For the text-containing cell, return its midpoint in [x, y] coordinate format. 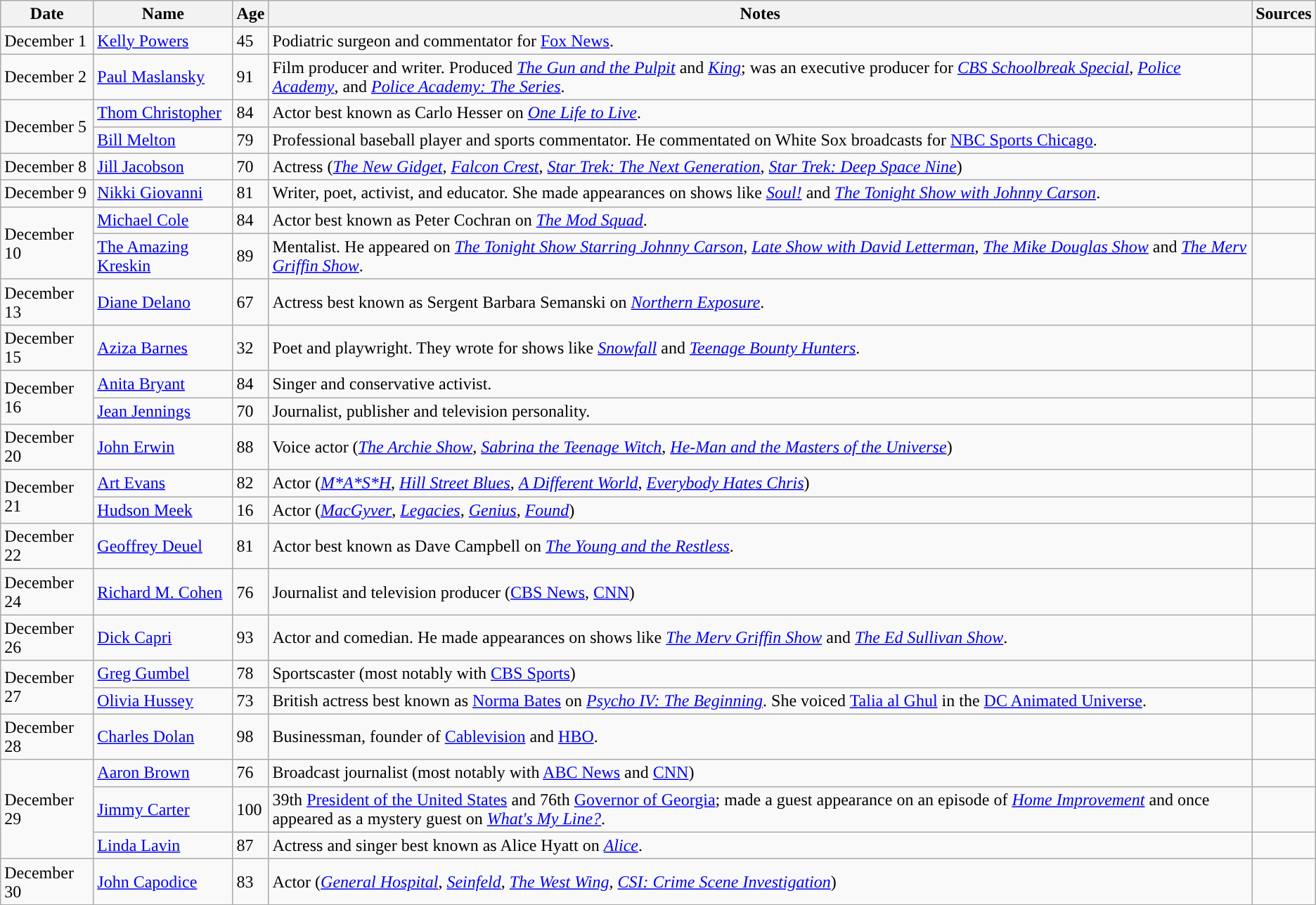
83 [250, 881]
16 [250, 510]
December 8 [47, 167]
December 21 [47, 497]
78 [250, 674]
88 [250, 447]
Voice actor (The Archie Show, Sabrina the Teenage Witch, He-Man and the Masters of the Universe) [761, 447]
Podiatric surgeon and commentator for Fox News. [761, 41]
Bill Melton [163, 140]
British actress best known as Norma Bates on Psycho IV: The Beginning. She voiced Talia al Ghul in the DC Animated Universe. [761, 701]
December 28 [47, 736]
Actor and comedian. He made appearances on shows like The Merv Griffin Show and The Ed Sullivan Show. [761, 638]
Jimmy Carter [163, 809]
79 [250, 140]
Geoffrey Deuel [163, 547]
Aaron Brown [163, 773]
Olivia Hussey [163, 701]
December 26 [47, 638]
John Erwin [163, 447]
45 [250, 41]
Actor best known as Carlo Hesser on One Life to Live. [761, 113]
Jean Jennings [163, 411]
Diane Delano [163, 302]
Dick Capri [163, 638]
December 20 [47, 447]
Mentalist. He appeared on The Tonight Show Starring Johnny Carson, Late Show with David Letterman, The Mike Douglas Show and The Merv Griffin Show. [761, 256]
Notes [761, 14]
Greg Gumbel [163, 674]
Professional baseball player and sports commentator. He commentated on White Sox broadcasts for NBC Sports Chicago. [761, 140]
Kelly Powers [163, 41]
Writer, poet, activist, and educator. She made appearances on shows like Soul! and The Tonight Show with Johnny Carson. [761, 193]
Michael Cole [163, 220]
73 [250, 701]
John Capodice [163, 881]
98 [250, 736]
Sources [1284, 14]
December 9 [47, 193]
Actor best known as Dave Campbell on The Young and the Restless. [761, 547]
Richard M. Cohen [163, 592]
93 [250, 638]
Actress and singer best known as Alice Hyatt on Alice. [761, 845]
December 22 [47, 547]
December 5 [47, 126]
67 [250, 302]
Age [250, 14]
Actor (MacGyver, Legacies, Genius, Found) [761, 510]
Singer and conservative activist. [761, 384]
91 [250, 77]
December 30 [47, 881]
The Amazing Kreskin [163, 256]
December 27 [47, 687]
Thom Christopher [163, 113]
Actor best known as Peter Cochran on The Mod Squad. [761, 220]
Nikki Giovanni [163, 193]
December 2 [47, 77]
Name [163, 14]
Anita Bryant [163, 384]
Linda Lavin [163, 845]
December 24 [47, 592]
Charles Dolan [163, 736]
December 29 [47, 809]
Broadcast journalist (most notably with ABC News and CNN) [761, 773]
December 15 [47, 347]
Businessman, founder of Cablevision and HBO. [761, 736]
Paul Maslansky [163, 77]
December 13 [47, 302]
December 1 [47, 41]
82 [250, 483]
Date [47, 14]
Aziza Barnes [163, 347]
Sportscaster (most notably with CBS Sports) [761, 674]
Actress (The New Gidget, Falcon Crest, Star Trek: The Next Generation, Star Trek: Deep Space Nine) [761, 167]
100 [250, 809]
32 [250, 347]
Hudson Meek [163, 510]
Jill Jacobson [163, 167]
Actress best known as Sergent Barbara Semanski on Northern Exposure. [761, 302]
87 [250, 845]
Journalist and television producer (CBS News, CNN) [761, 592]
89 [250, 256]
December 16 [47, 397]
Actor (General Hospital, Seinfeld, The West Wing, CSI: Crime Scene Investigation) [761, 881]
Poet and playwright. They wrote for shows like Snowfall and Teenage Bounty Hunters. [761, 347]
Actor (M*A*S*H, Hill Street Blues, A Different World, Everybody Hates Chris) [761, 483]
Art Evans [163, 483]
December 10 [47, 243]
Journalist, publisher and television personality. [761, 411]
